Find where the given text appears and provide that cell's center as (X, Y) coordinate. 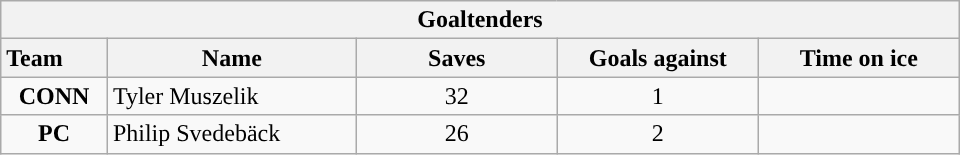
2 (658, 134)
Tyler Muszelik (232, 96)
26 (456, 134)
Name (232, 58)
Team (54, 58)
32 (456, 96)
Time on ice (858, 58)
Goals against (658, 58)
PC (54, 134)
Saves (456, 58)
1 (658, 96)
CONN (54, 96)
Philip Svedebäck (232, 134)
Goaltenders (480, 20)
